From the cell containing the given text, extract its center point as (X, Y) coordinate. 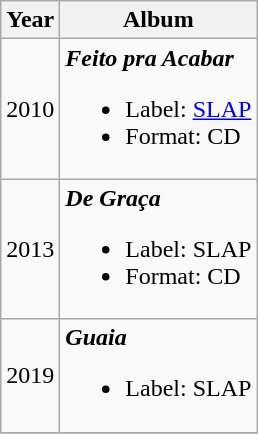
2013 (30, 249)
Feito pra AcabarLabel: SLAPFormat: CD (158, 109)
Year (30, 20)
Album (158, 20)
De GraçaLabel: SLAPFormat: CD (158, 249)
2019 (30, 376)
2010 (30, 109)
GuaiaLabel: SLAP (158, 376)
